Provide the (x, y) coordinate of the cell's center where the given text is located.  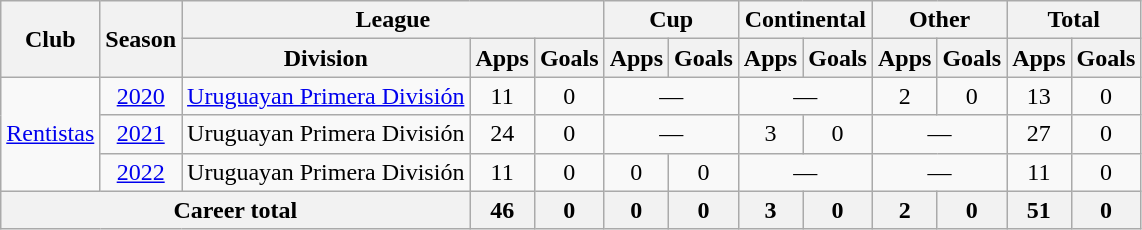
2022 (141, 172)
Club (50, 39)
Division (326, 58)
Career total (236, 210)
24 (502, 134)
2021 (141, 134)
51 (1039, 210)
Total (1074, 20)
13 (1039, 96)
Season (141, 39)
Other (939, 20)
League (394, 20)
Continental (805, 20)
27 (1039, 134)
2020 (141, 96)
46 (502, 210)
Cup (671, 20)
Rentistas (50, 134)
